Return [X, Y] of the center of cell containing provided text 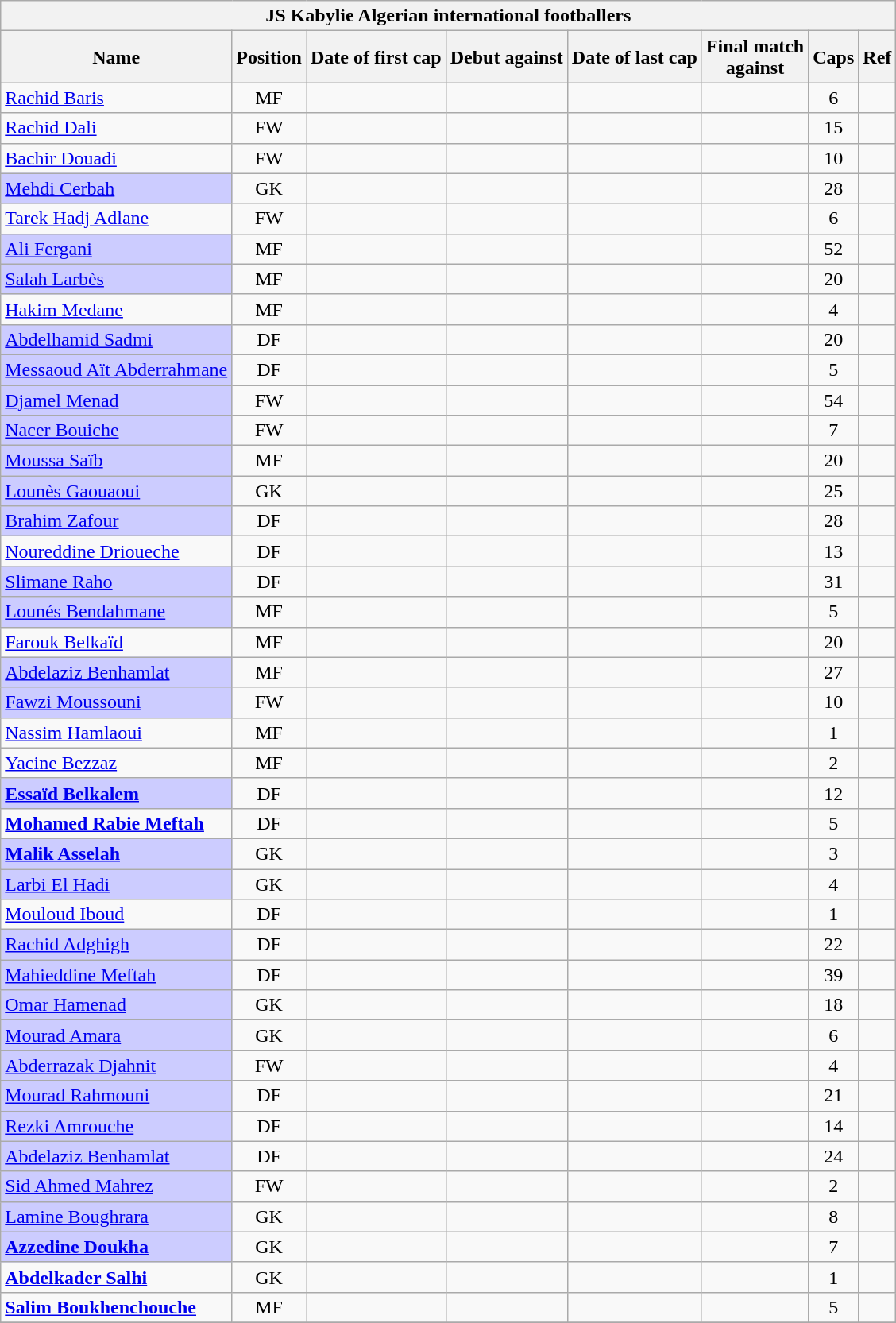
27 [834, 672]
Messaoud Aït Abderrahmane [116, 369]
Name [116, 57]
Salim Boukhenchouche [116, 1307]
Abderrazak Djahnit [116, 1066]
Djamel Menad [116, 400]
Lounès Gaouaoui [116, 491]
Mohamed Rabie Meftah [116, 823]
Moussa Saïb [116, 461]
52 [834, 249]
Salah Larbès [116, 279]
Fawzi Moussouni [116, 702]
12 [834, 793]
JS Kabylie Algerian international footballers [448, 16]
Ali Fergani [116, 249]
13 [834, 551]
Lounés Bendahmane [116, 612]
Farouk Belkaïd [116, 642]
Bachir Douadi [116, 158]
Tarek Hadj Adlane [116, 219]
Abdelhamid Sadmi [116, 339]
Azzedine Doukha [116, 1247]
21 [834, 1096]
Mahieddine Meftah [116, 975]
24 [834, 1156]
Mourad Amara [116, 1035]
3 [834, 853]
Larbi El Hadi [116, 884]
Final matchagainst [755, 57]
Sid Ahmed Mahrez [116, 1186]
Lamine Boughrara [116, 1217]
Omar Hamenad [116, 1005]
Slimane Raho [116, 582]
Mourad Rahmouni [116, 1096]
Debut against [507, 57]
Abdelkader Salhi [116, 1277]
Rachid Dali [116, 128]
Hakim Medane [116, 309]
Malik Asselah [116, 853]
Noureddine Drioueche [116, 551]
Nassim Hamlaoui [116, 733]
Ref [877, 57]
Rachid Adghigh [116, 945]
Position [269, 57]
Mouloud Iboud [116, 915]
25 [834, 491]
Yacine Bezzaz [116, 763]
14 [834, 1126]
Date of first cap [377, 57]
15 [834, 128]
Rezki Amrouche [116, 1126]
8 [834, 1217]
Date of last cap [634, 57]
31 [834, 582]
22 [834, 945]
39 [834, 975]
Nacer Bouiche [116, 431]
18 [834, 1005]
Rachid Baris [116, 98]
Essaïd Belkalem [116, 793]
54 [834, 400]
Brahim Zafour [116, 521]
Caps [834, 57]
Mehdi Cerbah [116, 188]
